Provide the [X, Y] coordinate of the cell's center where the given text is located.  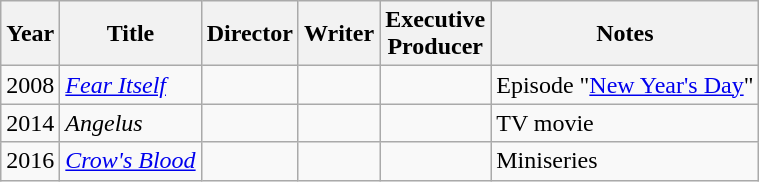
Crow's Blood [130, 161]
Episode "New Year's Day" [625, 85]
Writer [338, 34]
Fear Itself [130, 85]
2016 [30, 161]
2008 [30, 85]
TV movie [625, 123]
2014 [30, 123]
Miniseries [625, 161]
Angelus [130, 123]
ExecutiveProducer [436, 34]
Director [250, 34]
Notes [625, 34]
Title [130, 34]
Year [30, 34]
